Extract the (x, y) coordinate from the center of the cell holding the provided text.  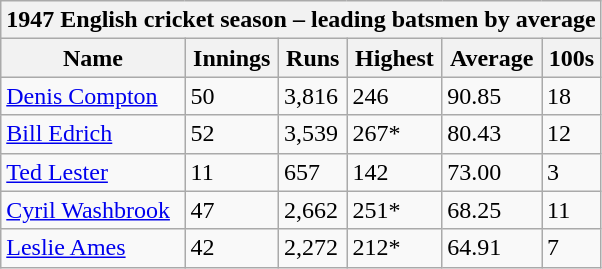
1947 English cricket season – leading batsmen by average (301, 20)
Cyril Washbrook (93, 210)
212* (394, 248)
Leslie Ames (93, 248)
3,816 (312, 96)
50 (232, 96)
2,662 (312, 210)
251* (394, 210)
80.43 (492, 134)
7 (572, 248)
90.85 (492, 96)
3,539 (312, 134)
47 (232, 210)
Runs (312, 58)
657 (312, 172)
68.25 (492, 210)
Innings (232, 58)
12 (572, 134)
Bill Edrich (93, 134)
73.00 (492, 172)
3 (572, 172)
Denis Compton (93, 96)
100s (572, 58)
42 (232, 248)
142 (394, 172)
267* (394, 134)
52 (232, 134)
Ted Lester (93, 172)
Highest (394, 58)
246 (394, 96)
18 (572, 96)
Name (93, 58)
2,272 (312, 248)
Average (492, 58)
64.91 (492, 248)
